Return the (X, Y) coordinate for the center point of the cell that contains the specified text.  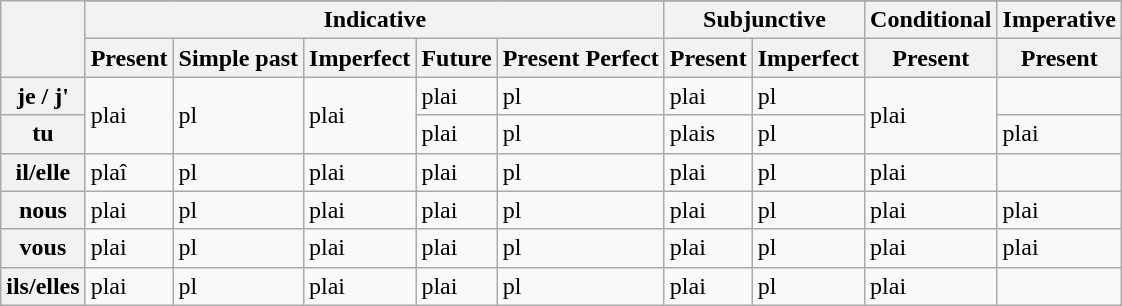
il/elle (43, 172)
tu (43, 134)
je / j' (43, 96)
Indicative (374, 20)
Subjunctive (764, 20)
plais (708, 134)
Present Perfect (580, 58)
ils/elles (43, 286)
Simple past (238, 58)
Imperative (1059, 20)
Future (456, 58)
Conditional (931, 20)
vous (43, 248)
plaî (129, 172)
nous (43, 210)
